Pinpoint the cell where the given text exists, returning its [X, Y] midpoint coordinate. 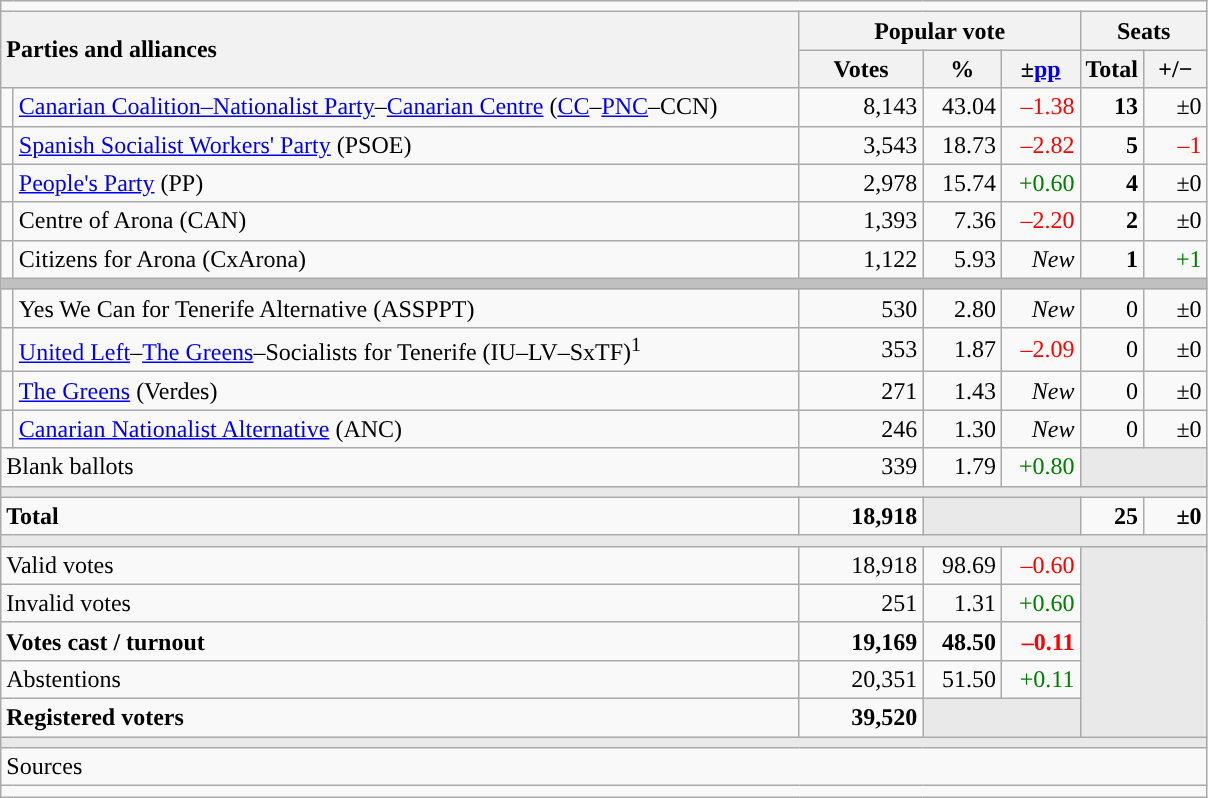
5 [1112, 145]
5.93 [962, 259]
% [962, 69]
Spanish Socialist Workers' Party (PSOE) [406, 145]
48.50 [962, 641]
+0.80 [1040, 467]
1 [1112, 259]
+0.11 [1040, 679]
271 [861, 391]
Centre of Arona (CAN) [406, 221]
13 [1112, 107]
339 [861, 467]
–2.20 [1040, 221]
4 [1112, 183]
15.74 [962, 183]
Invalid votes [400, 603]
1.43 [962, 391]
–1 [1176, 145]
United Left–The Greens–Socialists for Tenerife (IU–LV–SxTF)1 [406, 350]
Popular vote [940, 31]
Votes cast / turnout [400, 641]
51.50 [962, 679]
1.30 [962, 429]
7.36 [962, 221]
Blank ballots [400, 467]
–2.82 [1040, 145]
–1.38 [1040, 107]
Registered voters [400, 718]
18.73 [962, 145]
43.04 [962, 107]
Canarian Nationalist Alternative (ANC) [406, 429]
246 [861, 429]
1.31 [962, 603]
Seats [1144, 31]
20,351 [861, 679]
1.87 [962, 350]
+/− [1176, 69]
1,122 [861, 259]
±pp [1040, 69]
Valid votes [400, 565]
Abstentions [400, 679]
Parties and alliances [400, 50]
Canarian Coalition–Nationalist Party–Canarian Centre (CC–PNC–CCN) [406, 107]
1.79 [962, 467]
3,543 [861, 145]
25 [1112, 516]
8,143 [861, 107]
+1 [1176, 259]
39,520 [861, 718]
Citizens for Arona (CxArona) [406, 259]
1,393 [861, 221]
Votes [861, 69]
The Greens (Verdes) [406, 391]
2.80 [962, 308]
–2.09 [1040, 350]
2 [1112, 221]
98.69 [962, 565]
251 [861, 603]
People's Party (PP) [406, 183]
–0.11 [1040, 641]
19,169 [861, 641]
353 [861, 350]
2,978 [861, 183]
530 [861, 308]
–0.60 [1040, 565]
Sources [604, 767]
Yes We Can for Tenerife Alternative (ASSPPT) [406, 308]
